Extract the [x, y] coordinate from the center of the cell holding the provided text.  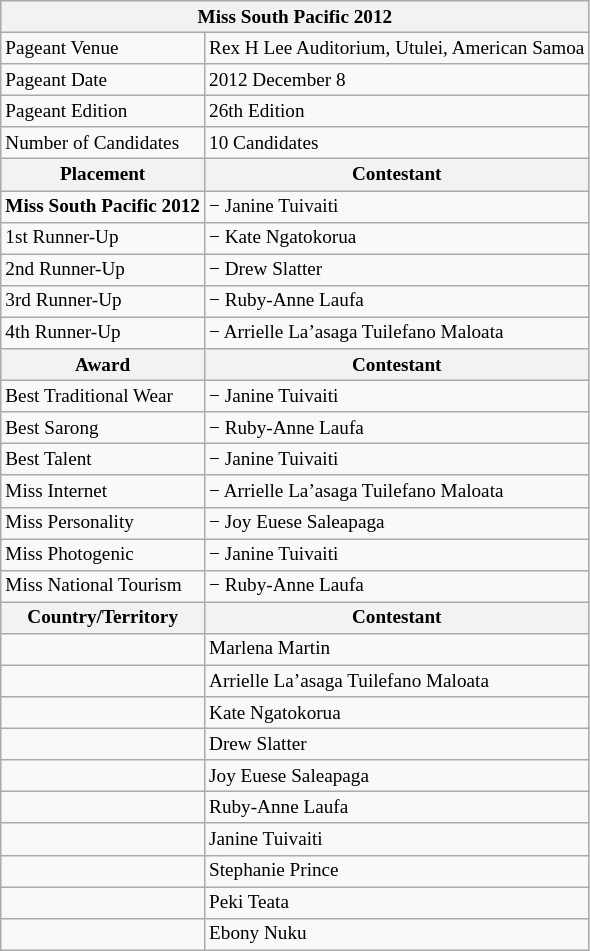
1st Runner-Up [103, 238]
Miss National Tourism [103, 586]
Pageant Venue [103, 48]
Peki Teata [397, 902]
Arrielle La’asaga Tuilefano Maloata [397, 681]
Stephanie Prince [397, 871]
Award [103, 365]
Number of Candidates [103, 143]
3rd Runner-Up [103, 301]
Miss Personality [103, 523]
2nd Runner-Up [103, 270]
Joy Euese Saleapaga [397, 776]
Best Traditional Wear [103, 396]
Kate Ngatokorua [397, 713]
Miss Photogenic [103, 554]
Rex H Lee Auditorium, Utulei, American Samoa [397, 48]
− Joy Euese Saleapaga [397, 523]
Placement [103, 175]
Ruby-Anne Laufa [397, 808]
Country/Territory [103, 618]
Miss Internet [103, 491]
26th Edition [397, 111]
Best Talent [103, 460]
Drew Slatter [397, 744]
− Kate Ngatokorua [397, 238]
2012 December 8 [397, 80]
Pageant Edition [103, 111]
Janine Tuivaiti [397, 839]
Ebony Nuku [397, 934]
10 Candidates [397, 143]
Marlena Martin [397, 649]
− Drew Slatter [397, 270]
Pageant Date [103, 80]
4th Runner-Up [103, 333]
Best Sarong [103, 428]
